Determine the [X, Y] coordinate at the center of the cell enclosing the given text.  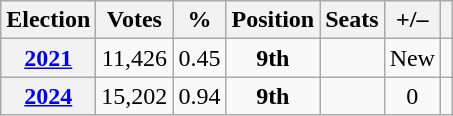
Seats [352, 20]
Position [273, 20]
Votes [134, 20]
0.45 [200, 58]
15,202 [134, 96]
+/– [412, 20]
% [200, 20]
0.94 [200, 96]
Election [48, 20]
New [412, 58]
2024 [48, 96]
11,426 [134, 58]
2021 [48, 58]
0 [412, 96]
